Determine the [x, y] coordinate at the center of the cell enclosing the given text.  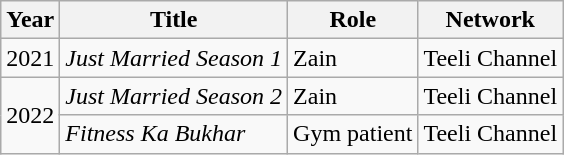
Just Married Season 1 [174, 58]
Fitness Ka Bukhar [174, 134]
Year [30, 20]
Just Married Season 2 [174, 96]
2021 [30, 58]
2022 [30, 115]
Network [490, 20]
Gym patient [353, 134]
Role [353, 20]
Title [174, 20]
